For the text-containing cell, return its midpoint in [X, Y] coordinate format. 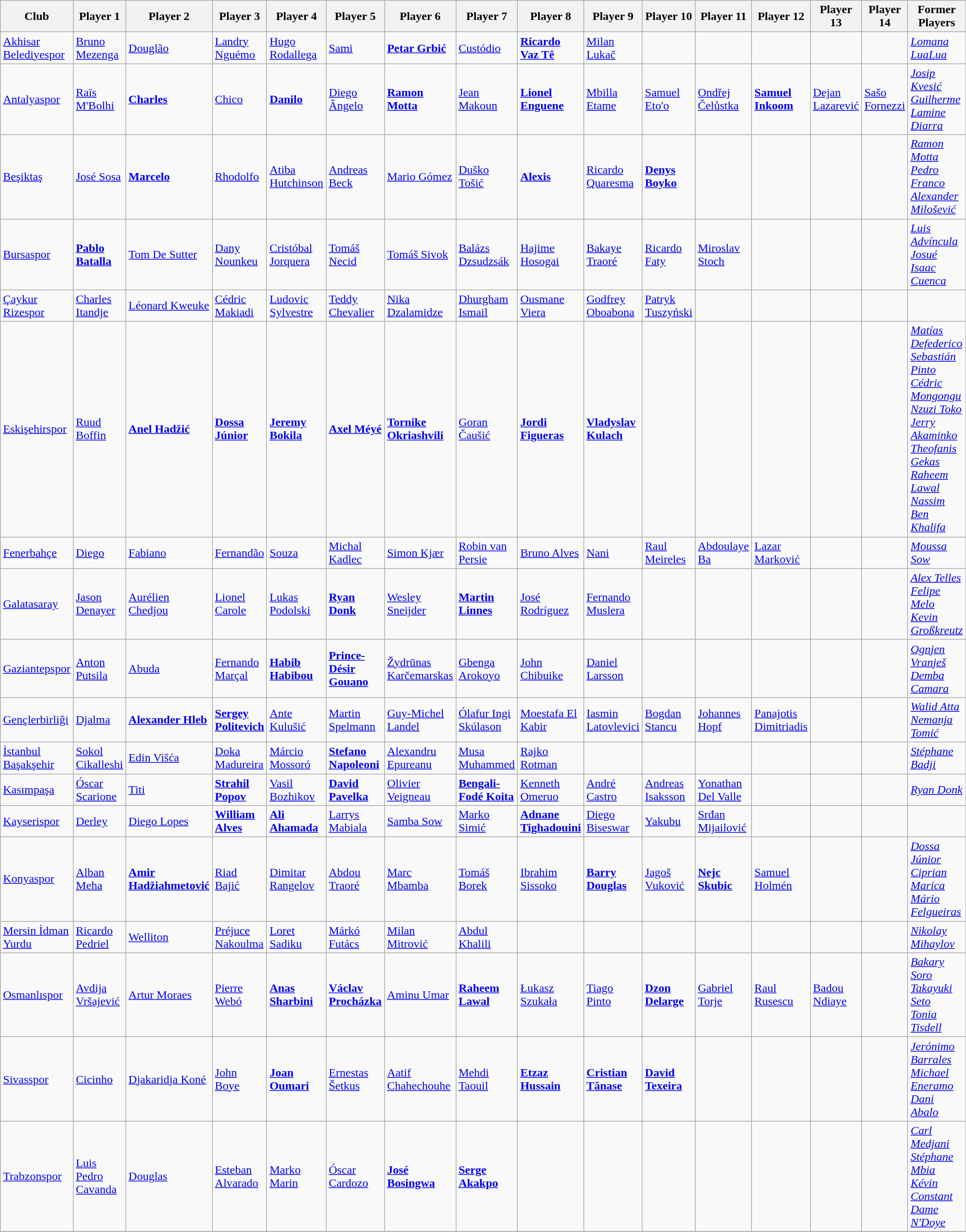
Kenneth Omeruo [551, 790]
Gaziantepspor [37, 668]
Chico [240, 99]
Mbilla Etame [613, 99]
Óscar Scarione [99, 790]
José Rodríguez [551, 604]
Trabzonspor [37, 1177]
Badou Ndiaye [836, 995]
Martin Linnes [487, 604]
Robin van Persie [487, 552]
Lionel Carole [240, 604]
Fenerbahçe [37, 552]
Douglão [169, 48]
Milan Lukač [613, 48]
Custódio [487, 48]
Djalma [99, 720]
Amir Hadžiahmetović [169, 879]
Godfrey Oboabona [613, 305]
Yonathan Del Valle [723, 790]
Andreas Beck [355, 177]
Srđan Mijailović [723, 822]
Dejan Lazarević [836, 99]
Marko Simić [487, 822]
Martin Spelmann [355, 720]
Konyaspor [37, 879]
Petar Grbić [420, 48]
Carl Medjani Stéphane Mbia Kévin Constant Dame N'Doye [936, 1177]
Lionel Enguene [551, 99]
Tornike Okriashvili [420, 429]
Anel Hadžić [169, 429]
Player 12 [781, 17]
David Pavelka [355, 790]
Anas Sharbini [297, 995]
Player 4 [297, 17]
Cédric Makiadi [240, 305]
Club [37, 17]
Luis Advíncula Josué Isaac Cuenca [936, 254]
Prince-Désir Gouano [355, 668]
Dzon Delarge [669, 995]
Walid Atta Nemanja Tomić [936, 720]
Fernando Marçal [240, 668]
Landry Nguémo [240, 48]
Osmanlıspor [37, 995]
David Texeira [669, 1079]
Stéphane Badji [936, 757]
Ernestas Šetkus [355, 1079]
Ólafur Ingi Skúlason [487, 720]
Gabriel Torje [723, 995]
Jean Makoun [487, 99]
José Sosa [99, 177]
Vladyslav Kulach [613, 429]
Ante Kulušić [297, 720]
Tomáš Necid [355, 254]
Rhodolfo [240, 177]
Alexis [551, 177]
Jerónimo Barrales Michael Eneramo Dani Abalo [936, 1079]
Larrys Mabiala [355, 822]
Sokol Cikalleshi [99, 757]
Former Players [936, 17]
Lomana LuaLua [936, 48]
Raul Meireles [669, 552]
Ondřej Čelůstka [723, 99]
Marko Marin [297, 1177]
Bursaspor [37, 254]
Aminu Umar [420, 995]
Aatif Chahechouhe [420, 1079]
Anton Putsila [99, 668]
Avdija Vršajević [99, 995]
Lukas Podolski [297, 604]
Nikolay Mihaylov [936, 937]
Samuel Inkoom [781, 99]
Pierre Webó [240, 995]
Esteban Alvarado [240, 1177]
Johannes Hopf [723, 720]
Fernandão [240, 552]
Doka Madureira [240, 757]
Sergey Politevich [240, 720]
Ibrahim Sissoko [551, 879]
Préjuce Nakoulma [240, 937]
Dossa Júnior [240, 429]
Player 7 [487, 17]
Adnane Tighadouini [551, 822]
Antalyaspor [37, 99]
Axel Méyé [355, 429]
Ricardo Pedriel [99, 937]
Tiago Pinto [613, 995]
Cicinho [99, 1079]
Souza [297, 552]
Gbenga Arokoyo [487, 668]
Jeremy Bokila [297, 429]
Ousmane Viera [551, 305]
Djakaridja Koné [169, 1079]
Cristóbal Jorquera [297, 254]
Ludovic Sylvestre [297, 305]
Ognjen Vranješ Demba Camara [936, 668]
Player 9 [613, 17]
Diego Biseswar [613, 822]
Moussa Sow [936, 552]
Žydrūnas Karčemarskas [420, 668]
Player 2 [169, 17]
Gençlerbirliği [37, 720]
Kayserispor [37, 822]
Iasmin Latovlevici [613, 720]
Danilo [297, 99]
Ruud Boffin [99, 429]
Václav Procházka [355, 995]
Ricardo Vaz Tê [551, 48]
Michal Kadlec [355, 552]
Dimitar Rangelov [297, 879]
Edin Višća [169, 757]
Player 10 [669, 17]
Rajko Rotman [551, 757]
Miroslav Stoch [723, 254]
Sašo Fornezzi [885, 99]
Player 8 [551, 17]
Player 5 [355, 17]
Bruno Mezenga [99, 48]
Bengali-Fodé Koita [487, 790]
Patryk Tuszyński [669, 305]
Marc Mbamba [420, 879]
Atiba Hutchinson [297, 177]
Vasil Bozhikov [297, 790]
Duško Tošić [487, 177]
Balázs Dzsudzsák [487, 254]
İstanbul Başakşehir [37, 757]
William Alves [240, 822]
Bruno Alves [551, 552]
Raheem Lawal [487, 995]
Abdou Traoré [355, 879]
Artur Moraes [169, 995]
Akhisar Belediyespor [37, 48]
Player 3 [240, 17]
Bogdan Stancu [669, 720]
Diego [99, 552]
Alexandru Epureanu [420, 757]
Strahil Popov [240, 790]
Mario Gómez [420, 177]
Loret Sadiku [297, 937]
Player 1 [99, 17]
Riad Bajić [240, 879]
Teddy Chevalier [355, 305]
Beşiktaş [37, 177]
Matías Defederico Sebastián Pinto Cédric Mongongu Nzuzi Toko Jerry Akaminko Theofanis Gekas Raheem Lawal Nassim Ben Khalifa [936, 429]
Nejc Skubic [723, 879]
Márcio Mossoró [297, 757]
Jordi Figueras [551, 429]
Welliton [169, 937]
Ramon Motta Pedro Franco Alexander Milošević [936, 177]
Player 11 [723, 17]
Abuda [169, 668]
Habib Habibou [297, 668]
Ricardo Quaresma [613, 177]
Charles Itandje [99, 305]
Léonard Kweuke [169, 305]
Stefano Napoleoni [355, 757]
Sivasspor [37, 1079]
Diego Ângelo [355, 99]
Raïs M'Bolhi [99, 99]
Pablo Batalla [99, 254]
Andreas Isaksson [669, 790]
Daniel Larsson [613, 668]
Abdoulaye Ba [723, 552]
Márkó Futács [355, 937]
John Boye [240, 1079]
Barry Douglas [613, 879]
Dany Nounkeu [240, 254]
Moestafa El Kabir [551, 720]
Douglas [169, 1177]
Abdul Khalili [487, 937]
Player 14 [885, 17]
Kasımpaşa [37, 790]
Diego Lopes [169, 822]
Ricardo Faty [669, 254]
Ali Ahamada [297, 822]
Raul Rusescu [781, 995]
Goran Čaušić [487, 429]
Alexander Hleb [169, 720]
Yakubu [669, 822]
John Chibuike [551, 668]
André Castro [613, 790]
Mersin İdman Yurdu [37, 937]
Guy-Michel Landel [420, 720]
Samuel Holmén [781, 879]
Nani [613, 552]
Lazar Marković [781, 552]
Hajime Hosogai [551, 254]
Jagoš Vuković [669, 879]
Wesley Sneijder [420, 604]
Marcelo [169, 177]
Aurélien Chedjou [169, 604]
Samuel Eto'o [669, 99]
Joan Oumari [297, 1079]
Łukasz Szukała [551, 995]
Player 13 [836, 17]
Tom De Sutter [169, 254]
Denys Boyko [669, 177]
Nika Dzalamidze [420, 305]
Derley [99, 822]
Etzaz Hussain [551, 1079]
Jason Denayer [99, 604]
Olivier Veigneau [420, 790]
Luis Pedro Cavanda [99, 1177]
Galatasaray [37, 604]
Bakary Soro Takayuki Seto Tonia Tisdell [936, 995]
Player 6 [420, 17]
Bakaye Traoré [613, 254]
Samba Sow [420, 822]
Dhurgham Ismail [487, 305]
José Bosingwa [420, 1177]
Mehdi Taouil [487, 1079]
Fabiano [169, 552]
Charles [169, 99]
Fernando Muslera [613, 604]
Alban Meha [99, 879]
Josip Kvesić Guilherme Lamine Diarra [936, 99]
Dossa Júnior Ciprian Marica Mário Felgueiras [936, 879]
Eskişehirspor [37, 429]
Sami [355, 48]
Óscar Cardozo [355, 1177]
Serge Akakpo [487, 1177]
Tomáš Borek [487, 879]
Hugo Rodallega [297, 48]
Cristian Tănase [613, 1079]
Milan Mitrović [420, 937]
Tomáš Sivok [420, 254]
Musa Muhammed [487, 757]
Alex Telles Felipe Melo Kevin Großkreutz [936, 604]
Simon Kjær [420, 552]
Çaykur Rizespor [37, 305]
Titi [169, 790]
Panajotis Dimitriadis [781, 720]
Ramon Motta [420, 99]
